Find where the given text appears and provide that cell's center as (x, y) coordinate. 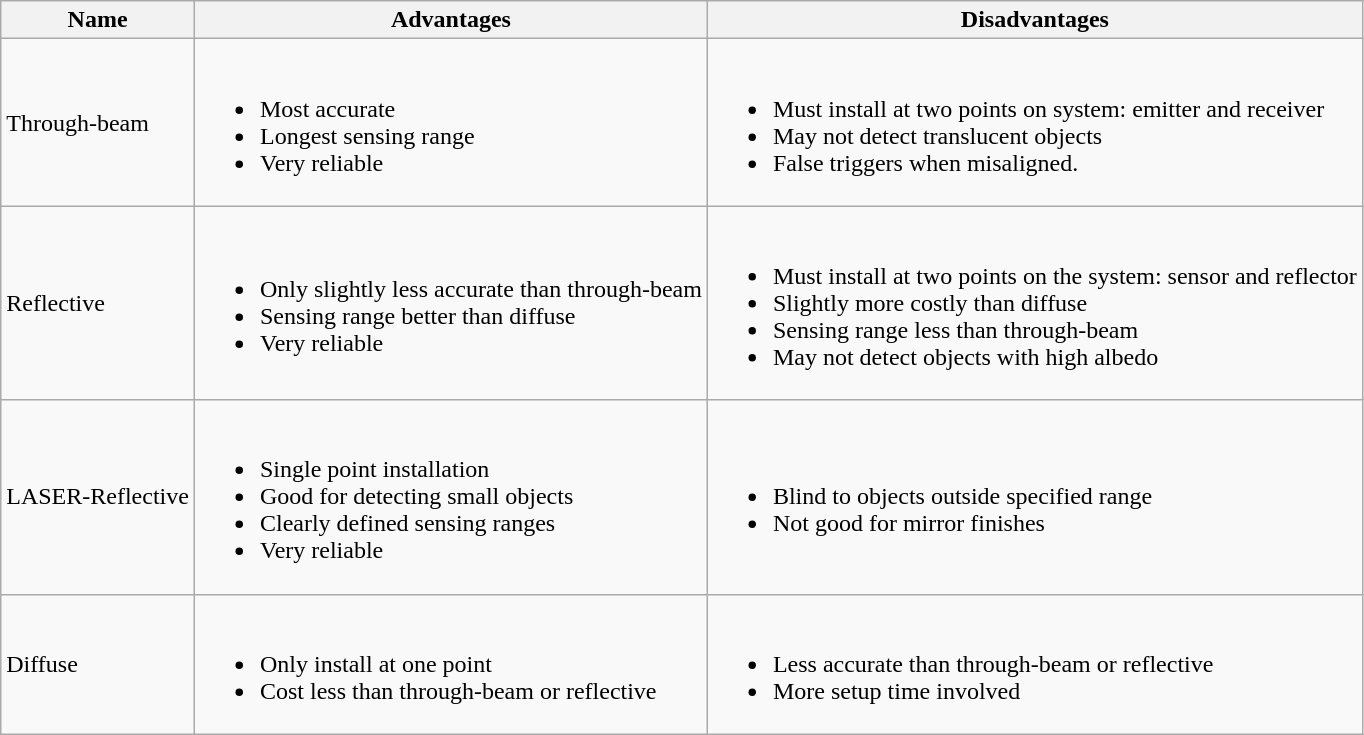
Single point installationGood for detecting small objectsClearly defined sensing rangesVery reliable (450, 497)
Most accurateLongest sensing rangeVery reliable (450, 122)
Disadvantages (1034, 20)
Through-beam (98, 122)
Blind to objects outside specified rangeNot good for mirror finishes (1034, 497)
Reflective (98, 303)
Only slightly less accurate than through-beamSensing range better than diffuseVery reliable (450, 303)
LASER-Reflective (98, 497)
Advantages (450, 20)
Less accurate than through-beam or reflectiveMore setup time involved (1034, 664)
Name (98, 20)
Diffuse (98, 664)
Only install at one pointCost less than through-beam or reflective (450, 664)
Must install at two points on system: emitter and receiverMay not detect translucent objectsFalse triggers when misaligned. (1034, 122)
